Find where the given text appears and provide that cell's center as (x, y) coordinate. 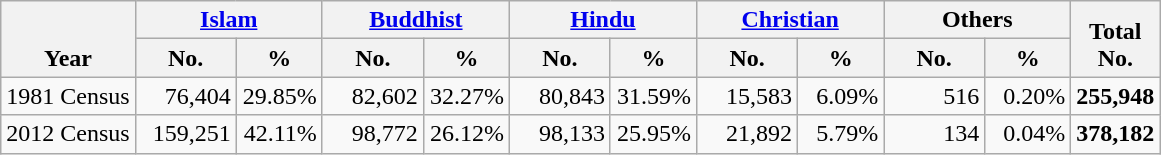
378,182 (1116, 134)
Christian (790, 20)
42.11% (279, 134)
6.09% (841, 96)
159,251 (186, 134)
29.85% (279, 96)
255,948 (1116, 96)
Others (978, 20)
82,602 (372, 96)
31.59% (653, 96)
98,133 (560, 134)
0.20% (1028, 96)
516 (934, 96)
76,404 (186, 96)
Buddhist (416, 20)
80,843 (560, 96)
1981 Census (68, 96)
2012 Census (68, 134)
Hindu (602, 20)
134 (934, 134)
98,772 (372, 134)
21,892 (748, 134)
15,583 (748, 96)
5.79% (841, 134)
32.27% (466, 96)
Islam (228, 20)
Year (68, 39)
TotalNo. (1116, 39)
0.04% (1028, 134)
26.12% (466, 134)
25.95% (653, 134)
